Locate the cell with the specified text and output its (X, Y) center coordinate. 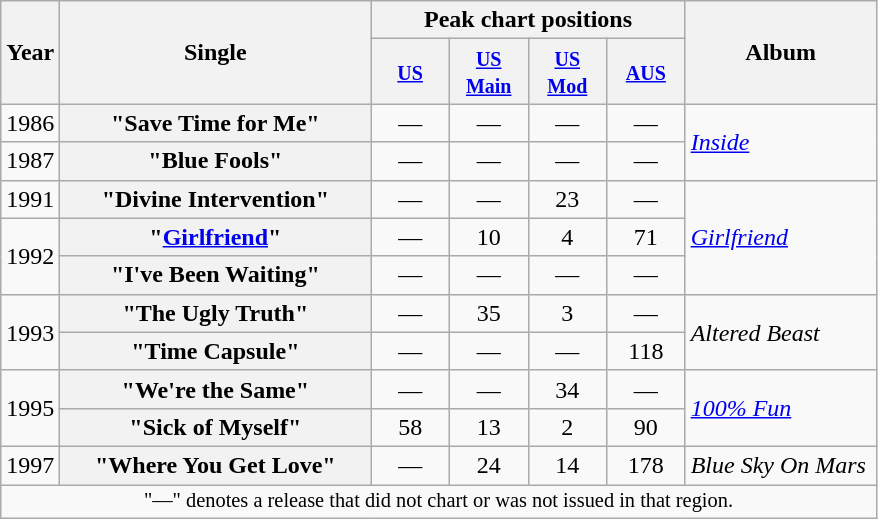
1992 (30, 256)
58 (410, 427)
13 (488, 427)
118 (646, 351)
14 (568, 465)
Altered Beast (780, 332)
1991 (30, 199)
100% Fun (780, 408)
"I've Been Waiting" (216, 275)
1995 (30, 408)
Year (30, 52)
34 (568, 389)
"Girlfriend" (216, 237)
1997 (30, 465)
Blue Sky On Mars (780, 465)
Inside (780, 142)
"The Ugly Truth" (216, 313)
1987 (30, 161)
1993 (30, 332)
Peak chart positions (528, 20)
USMain (488, 72)
AUS (646, 72)
"We're the Same" (216, 389)
10 (488, 237)
1986 (30, 123)
"Blue Fools" (216, 161)
US (410, 72)
"Time Capsule" (216, 351)
90 (646, 427)
"Where You Get Love" (216, 465)
"—" denotes a release that did not chart or was not issued in that region. (438, 501)
35 (488, 313)
4 (568, 237)
23 (568, 199)
71 (646, 237)
"Save Time for Me" (216, 123)
Girlfriend (780, 237)
USMod (568, 72)
Album (780, 52)
3 (568, 313)
24 (488, 465)
"Divine Intervention" (216, 199)
"Sick of Myself" (216, 427)
Single (216, 52)
178 (646, 465)
2 (568, 427)
